Locate the cell with the specified text and output its (x, y) center coordinate. 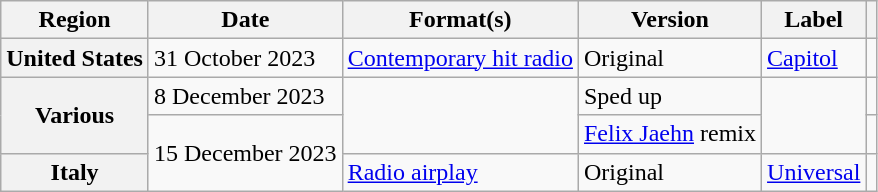
United States (75, 58)
Version (670, 20)
Radio airplay (460, 172)
8 December 2023 (245, 96)
Italy (75, 172)
31 October 2023 (245, 58)
Format(s) (460, 20)
Date (245, 20)
Contemporary hit radio (460, 58)
Universal (814, 172)
15 December 2023 (245, 153)
Felix Jaehn remix (670, 134)
Sped up (670, 96)
Various (75, 115)
Capitol (814, 58)
Label (814, 20)
Region (75, 20)
